Extract the (X, Y) coordinate from the center of the cell holding the provided text.  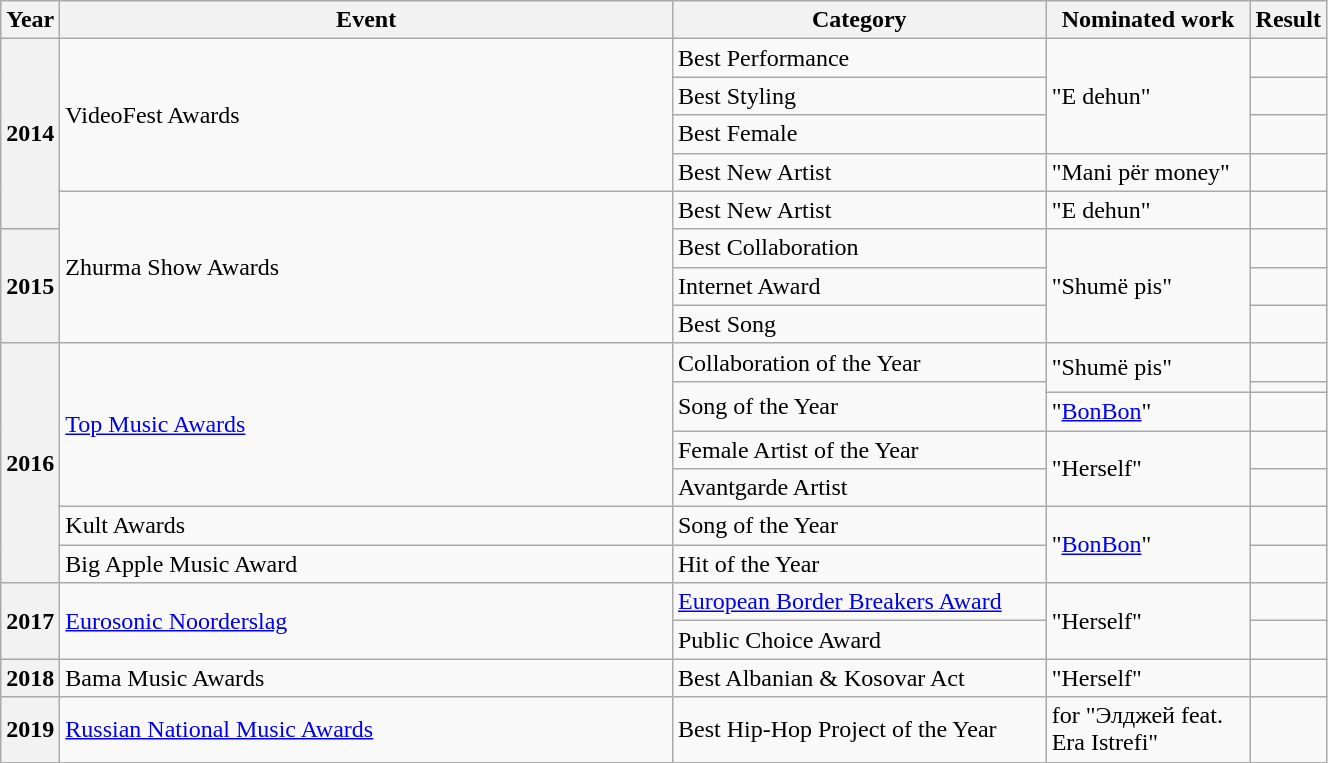
Hit of the Year (859, 564)
Russian National Music Awards (366, 730)
Best Song (859, 324)
VideoFest Awards (366, 115)
Best Collaboration (859, 248)
Best Performance (859, 58)
Year (30, 20)
Best Hip-Hop Project of the Year (859, 730)
Kult Awards (366, 526)
Nominated work (1148, 20)
2019 (30, 730)
2018 (30, 678)
Top Music Awards (366, 424)
Result (1288, 20)
Best Albanian & Kosovar Act (859, 678)
European Border Breakers Award (859, 602)
Event (366, 20)
Female Artist of the Year (859, 449)
"Mani për money" (1148, 172)
Category (859, 20)
Best Styling (859, 96)
2014 (30, 134)
2016 (30, 462)
Eurosonic Noorderslag (366, 621)
Avantgarde Artist (859, 488)
2015 (30, 286)
Best Female (859, 134)
Collaboration of the Year (859, 362)
Public Choice Award (859, 640)
2017 (30, 621)
Zhurma Show Awards (366, 267)
Bama Music Awards (366, 678)
Big Apple Music Award (366, 564)
for "Элджей feat. Era Istrefi" (1148, 730)
Internet Award (859, 286)
